For the text-containing cell, return its midpoint in (x, y) coordinate format. 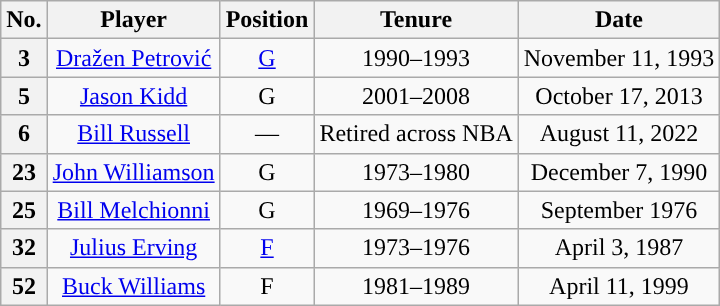
Dražen Petrović (134, 58)
6 (24, 134)
October 17, 2013 (618, 96)
23 (24, 172)
December 7, 1990 (618, 172)
Date (618, 20)
Buck Williams (134, 286)
52 (24, 286)
1969–1976 (416, 210)
1981–1989 (416, 286)
32 (24, 248)
April 3, 1987 (618, 248)
Bill Melchionni (134, 210)
1990–1993 (416, 58)
April 11, 1999 (618, 286)
25 (24, 210)
2001–2008 (416, 96)
1973–1980 (416, 172)
Jason Kidd (134, 96)
August 11, 2022 (618, 134)
Position (267, 20)
Retired across NBA (416, 134)
3 (24, 58)
September 1976 (618, 210)
Tenure (416, 20)
5 (24, 96)
Bill Russell (134, 134)
1973–1976 (416, 248)
Julius Erving (134, 248)
— (267, 134)
No. (24, 20)
November 11, 1993 (618, 58)
Player (134, 20)
John Williamson (134, 172)
